Identify which cell holds the provided text, then report its (X, Y) central coordinate. 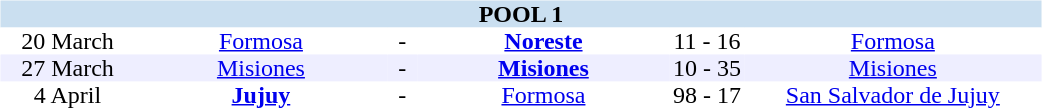
10 - 35 (707, 68)
Jujuy (262, 96)
Noreste (544, 42)
27 March (67, 68)
POOL 1 (520, 14)
20 March (67, 42)
San Salvador de Jujuy (892, 96)
98 - 17 (707, 96)
4 April (67, 96)
11 - 16 (707, 42)
